Search for the cell housing the specified text and yield its [x, y] center coordinate. 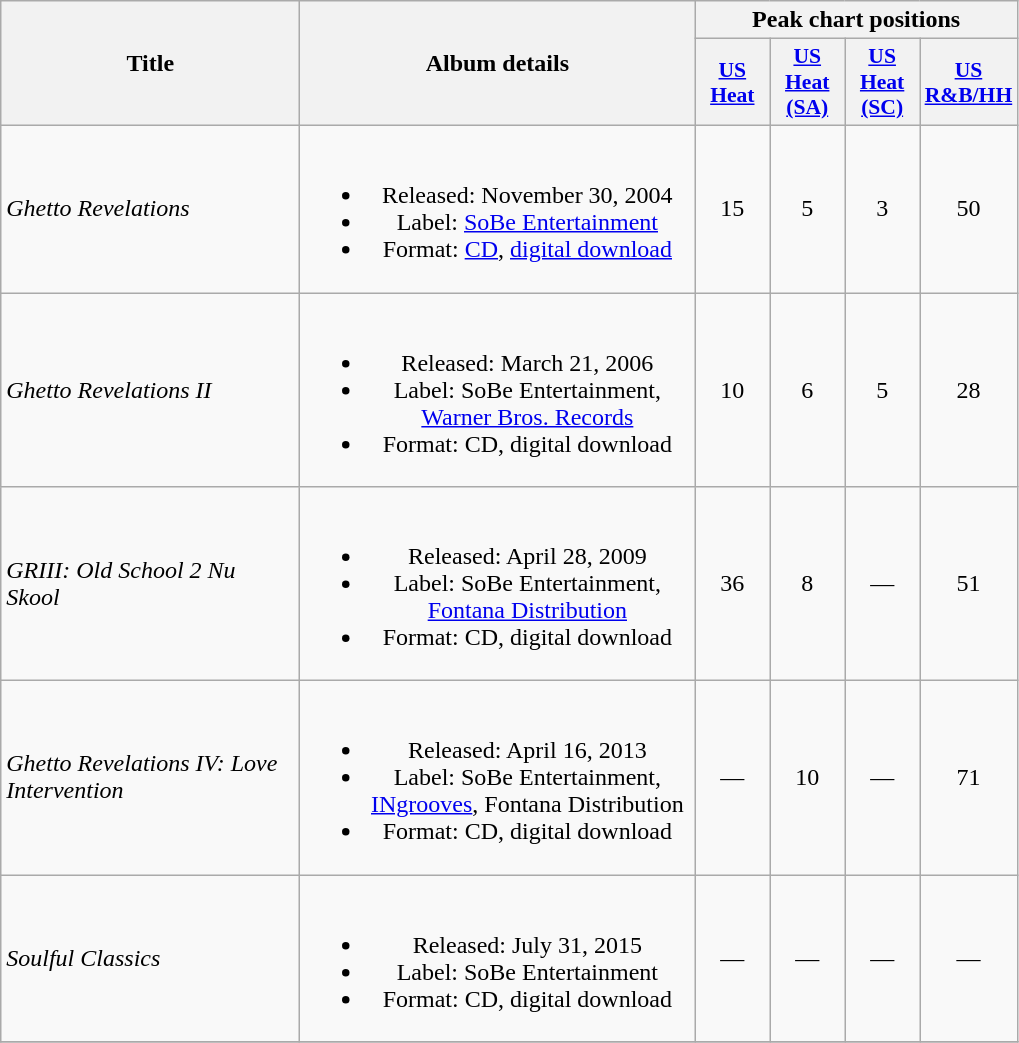
US R&B/HH [969, 82]
50 [969, 208]
Released: July 31, 2015Label: SoBe EntertainmentFormat: CD, digital download [498, 958]
28 [969, 389]
3 [882, 208]
Released: November 30, 2004Label: SoBe EntertainmentFormat: CD, digital download [498, 208]
Ghetto Revelations II [150, 389]
US Heat (SC) [882, 82]
15 [732, 208]
Peak chart positions [856, 20]
8 [808, 584]
Ghetto Revelations [150, 208]
Released: March 21, 2006Label: SoBe Entertainment, Warner Bros. RecordsFormat: CD, digital download [498, 389]
GRIII: Old School 2 Nu Skool [150, 584]
US Heat [732, 82]
Soulful Classics [150, 958]
US Heat (SA) [808, 82]
Released: April 16, 2013Label: SoBe Entertainment, INgrooves, Fontana DistributionFormat: CD, digital download [498, 778]
Title [150, 64]
Album details [498, 64]
6 [808, 389]
Ghetto Revelations IV: Love Intervention [150, 778]
71 [969, 778]
Released: April 28, 2009Label: SoBe Entertainment, Fontana DistributionFormat: CD, digital download [498, 584]
51 [969, 584]
36 [732, 584]
